Return (X, Y) of the center of cell containing provided text 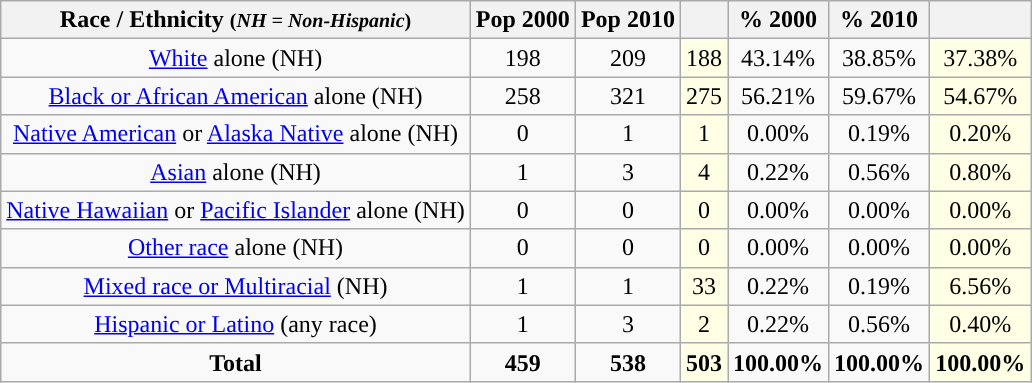
Other race alone (NH) (236, 248)
2 (704, 324)
56.21% (778, 96)
White alone (NH) (236, 58)
188 (704, 58)
Native Hawaiian or Pacific Islander alone (NH) (236, 210)
275 (704, 96)
59.67% (880, 96)
0.20% (980, 134)
Race / Ethnicity (NH = Non-Hispanic) (236, 20)
0.40% (980, 324)
Mixed race or Multiracial (NH) (236, 286)
Total (236, 362)
Hispanic or Latino (any race) (236, 324)
37.38% (980, 58)
321 (628, 96)
503 (704, 362)
54.67% (980, 96)
0.80% (980, 172)
% 2010 (880, 20)
459 (522, 362)
% 2000 (778, 20)
6.56% (980, 286)
Black or African American alone (NH) (236, 96)
Asian alone (NH) (236, 172)
33 (704, 286)
Pop 2010 (628, 20)
38.85% (880, 58)
Native American or Alaska Native alone (NH) (236, 134)
538 (628, 362)
4 (704, 172)
Pop 2000 (522, 20)
198 (522, 58)
43.14% (778, 58)
258 (522, 96)
209 (628, 58)
